Capture the cell that displays the provided text and extract its (X, Y) central coordinate. 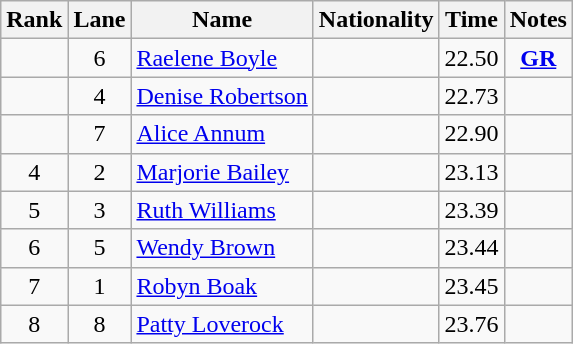
Patty Loverock (222, 324)
3 (100, 210)
23.39 (472, 210)
Denise Robertson (222, 96)
22.90 (472, 134)
23.45 (472, 286)
Lane (100, 20)
23.44 (472, 248)
2 (100, 172)
Time (472, 20)
Robyn Boak (222, 286)
Nationality (376, 20)
Alice Annum (222, 134)
GR (538, 58)
Notes (538, 20)
Raelene Boyle (222, 58)
22.50 (472, 58)
Wendy Brown (222, 248)
Name (222, 20)
1 (100, 286)
Marjorie Bailey (222, 172)
23.76 (472, 324)
22.73 (472, 96)
23.13 (472, 172)
Rank (34, 20)
Ruth Williams (222, 210)
